Extract the (X, Y) coordinate from the center of the cell holding the provided text.  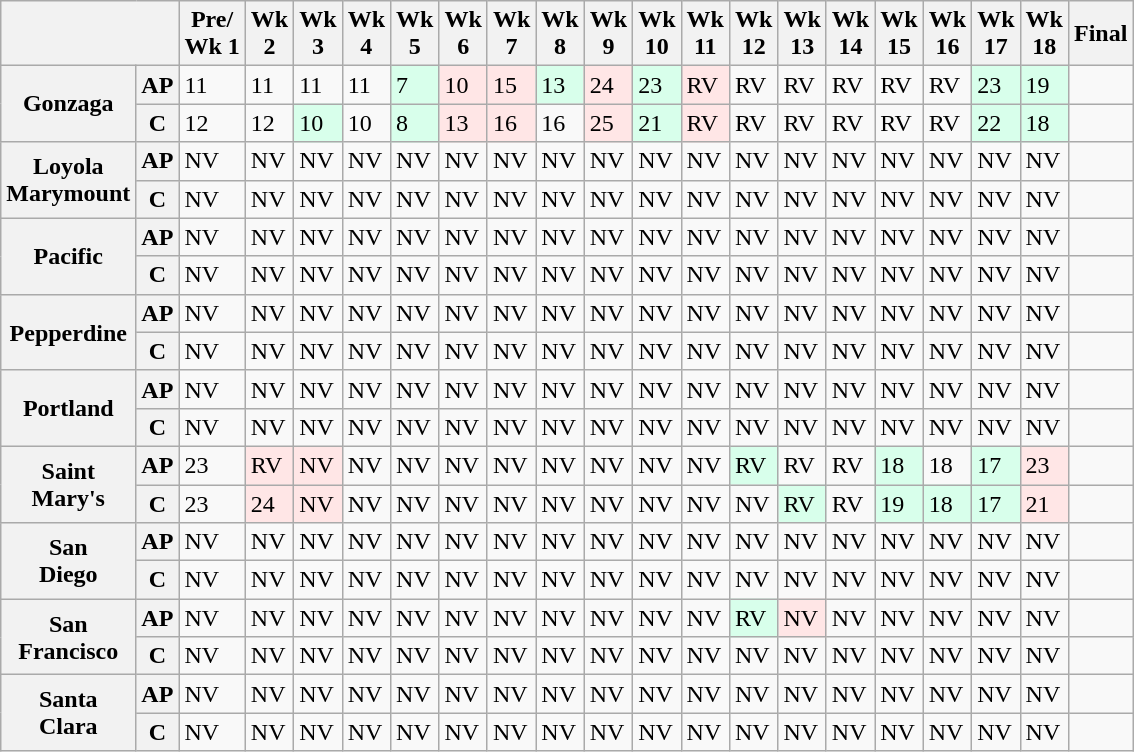
Wk18 (1044, 34)
SanDiego (68, 561)
LoyolaMarymount (68, 180)
Wk10 (657, 34)
Wk6 (463, 34)
Wk8 (560, 34)
Portland (68, 408)
Pepperdine (68, 332)
22 (996, 123)
Gonzaga (68, 104)
Wk11 (705, 34)
SaintMary's (68, 484)
7 (415, 85)
Final (1100, 34)
Wk2 (269, 34)
SantaClara (68, 713)
Wk17 (996, 34)
Wk16 (947, 34)
8 (415, 123)
15 (511, 85)
Wk14 (850, 34)
25 (608, 123)
Wk4 (366, 34)
Pacific (68, 256)
Wk3 (318, 34)
Wk12 (753, 34)
Pre/Wk 1 (212, 34)
Wk7 (511, 34)
Wk5 (415, 34)
SanFrancisco (68, 637)
Wk15 (899, 34)
Wk9 (608, 34)
Wk13 (802, 34)
